Extract the [x, y] coordinate from the center of the cell holding the provided text.  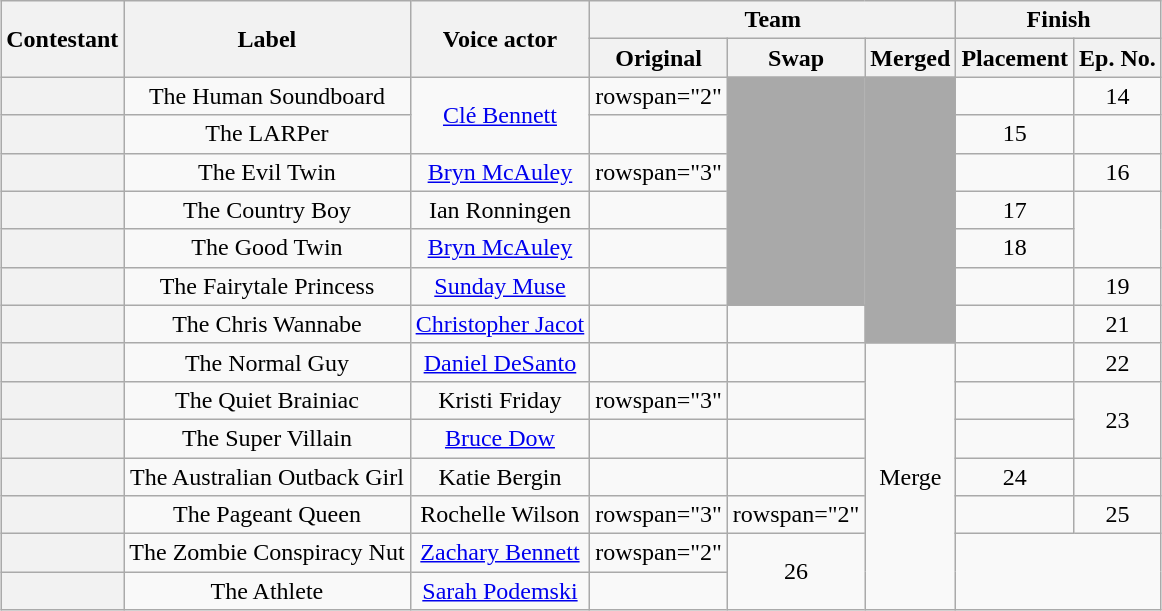
Kristi Friday [500, 400]
The Country Boy [267, 210]
24 [1015, 477]
21 [1118, 324]
Label [267, 39]
26 [796, 572]
Sunday Muse [500, 286]
Merged [910, 58]
The Quiet Brainiac [267, 400]
Swap [796, 58]
18 [1015, 248]
14 [1118, 96]
23 [1118, 419]
Christopher Jacot [500, 324]
Bruce Dow [500, 438]
Finish [1058, 20]
Contestant [62, 39]
19 [1118, 286]
The Athlete [267, 591]
The Australian Outback Girl [267, 477]
16 [1118, 172]
22 [1118, 362]
The Evil Twin [267, 172]
The Zombie Conspiracy Nut [267, 553]
Ian Ronningen [500, 210]
Katie Bergin [500, 477]
Team [773, 20]
The Normal Guy [267, 362]
The Fairytale Princess [267, 286]
Original [659, 58]
Rochelle Wilson [500, 515]
The Good Twin [267, 248]
Clé Bennett [500, 115]
The LARPer [267, 134]
The Human Soundboard [267, 96]
Merge [910, 476]
Daniel DeSanto [500, 362]
Zachary Bennett [500, 553]
The Pageant Queen [267, 515]
Sarah Podemski [500, 591]
The Chris Wannabe [267, 324]
Ep. No. [1118, 58]
17 [1015, 210]
Placement [1015, 58]
15 [1015, 134]
The Super Villain [267, 438]
25 [1118, 515]
Voice actor [500, 39]
